Capture the cell that displays the provided text and extract its [X, Y] central coordinate. 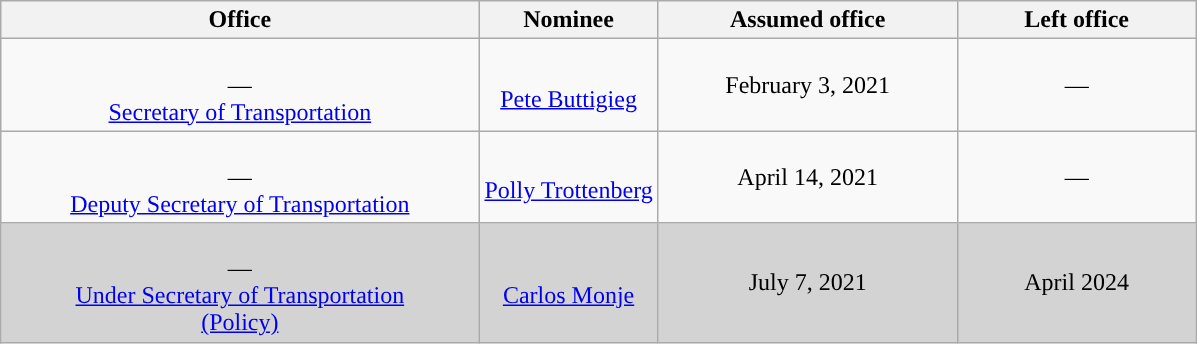
July 7, 2021 [808, 282]
—Deputy Secretary of Transportation [240, 177]
Assumed office [808, 20]
Left office [1076, 20]
—Secretary of Transportation [240, 85]
February 3, 2021 [808, 85]
Office [240, 20]
Nominee [568, 20]
April 2024 [1076, 282]
Pete Buttigieg [568, 85]
Polly Trottenberg [568, 177]
April 14, 2021 [808, 177]
Carlos Monje [568, 282]
—Under Secretary of Transportation(Policy) [240, 282]
